Return the (x, y) coordinate for the center point of the cell that contains the specified text.  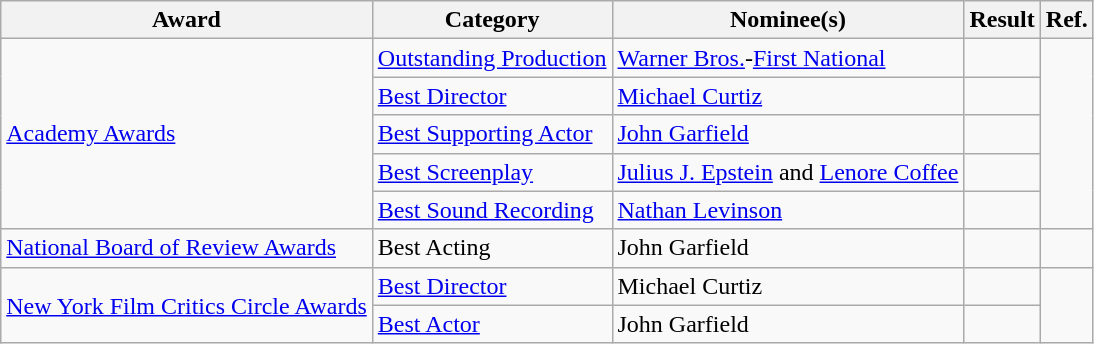
Best Sound Recording (492, 210)
New York Film Critics Circle Awards (187, 305)
Best Supporting Actor (492, 134)
Nominee(s) (788, 20)
Julius J. Epstein and Lenore Coffee (788, 172)
National Board of Review Awards (187, 248)
Academy Awards (187, 134)
Award (187, 20)
Outstanding Production (492, 58)
Nathan Levinson (788, 210)
Ref. (1066, 20)
Category (492, 20)
Result (1002, 20)
Best Screenplay (492, 172)
Best Actor (492, 324)
Warner Bros.-First National (788, 58)
Best Acting (492, 248)
